Return (x, y) of the center of cell containing provided text 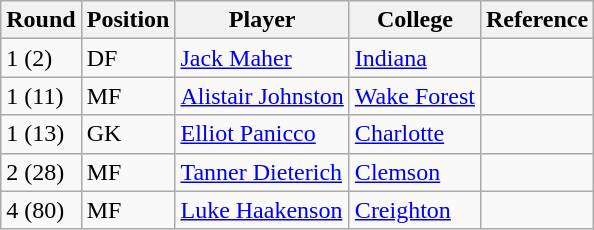
Player (262, 20)
Alistair Johnston (262, 96)
College (414, 20)
2 (28) (41, 172)
Indiana (414, 58)
Wake Forest (414, 96)
Charlotte (414, 134)
Luke Haakenson (262, 210)
4 (80) (41, 210)
Clemson (414, 172)
Position (128, 20)
Elliot Panicco (262, 134)
1 (11) (41, 96)
Tanner Dieterich (262, 172)
Round (41, 20)
DF (128, 58)
Reference (536, 20)
1 (2) (41, 58)
GK (128, 134)
1 (13) (41, 134)
Jack Maher (262, 58)
Creighton (414, 210)
